Find where the given text appears and provide that cell's center as [X, Y] coordinate. 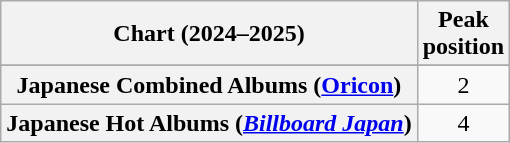
4 [463, 123]
2 [463, 85]
Japanese Combined Albums (Oricon) [209, 85]
Japanese Hot Albums (Billboard Japan) [209, 123]
Peakposition [463, 34]
Chart (2024–2025) [209, 34]
